Provide the [x, y] coordinate of the cell's center where the given text is located.  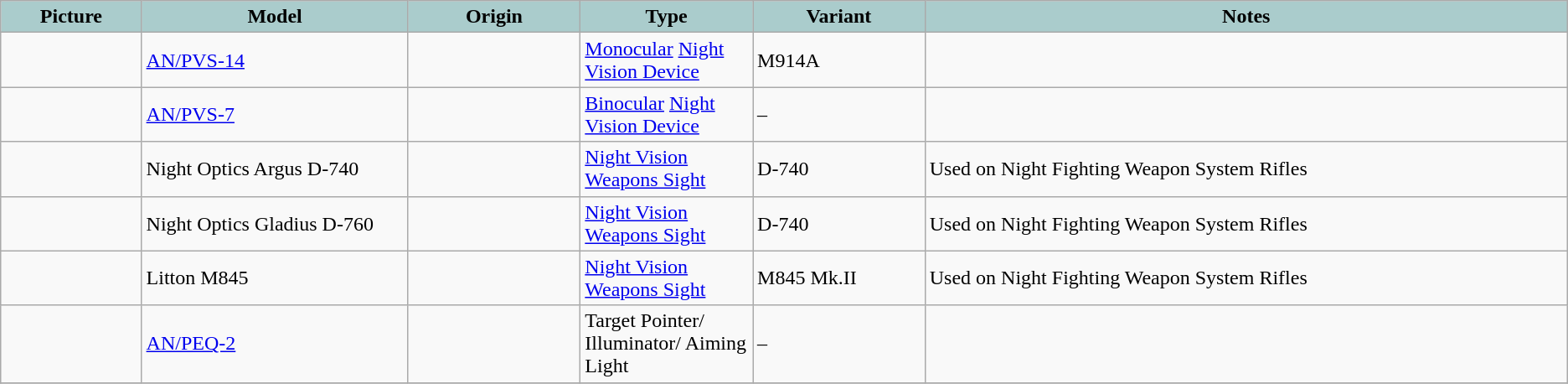
Type [667, 17]
Notes [1246, 17]
AN/PVS-14 [275, 60]
M914A [839, 60]
AN/PEQ-2 [275, 344]
Target Pointer/ Illuminator/ Aiming Light [667, 344]
Litton M845 [275, 278]
Variant [839, 17]
Picture [71, 17]
Night Optics Argus D-740 [275, 169]
Binocular Night Vision Device [667, 114]
Monocular Night Vision Device [667, 60]
Model [275, 17]
Night Optics Gladius D-760 [275, 223]
AN/PVS-7 [275, 114]
Origin [494, 17]
M845 Mk.II [839, 278]
